Output the (x, y) coordinate of the center of the cell containing the given text.  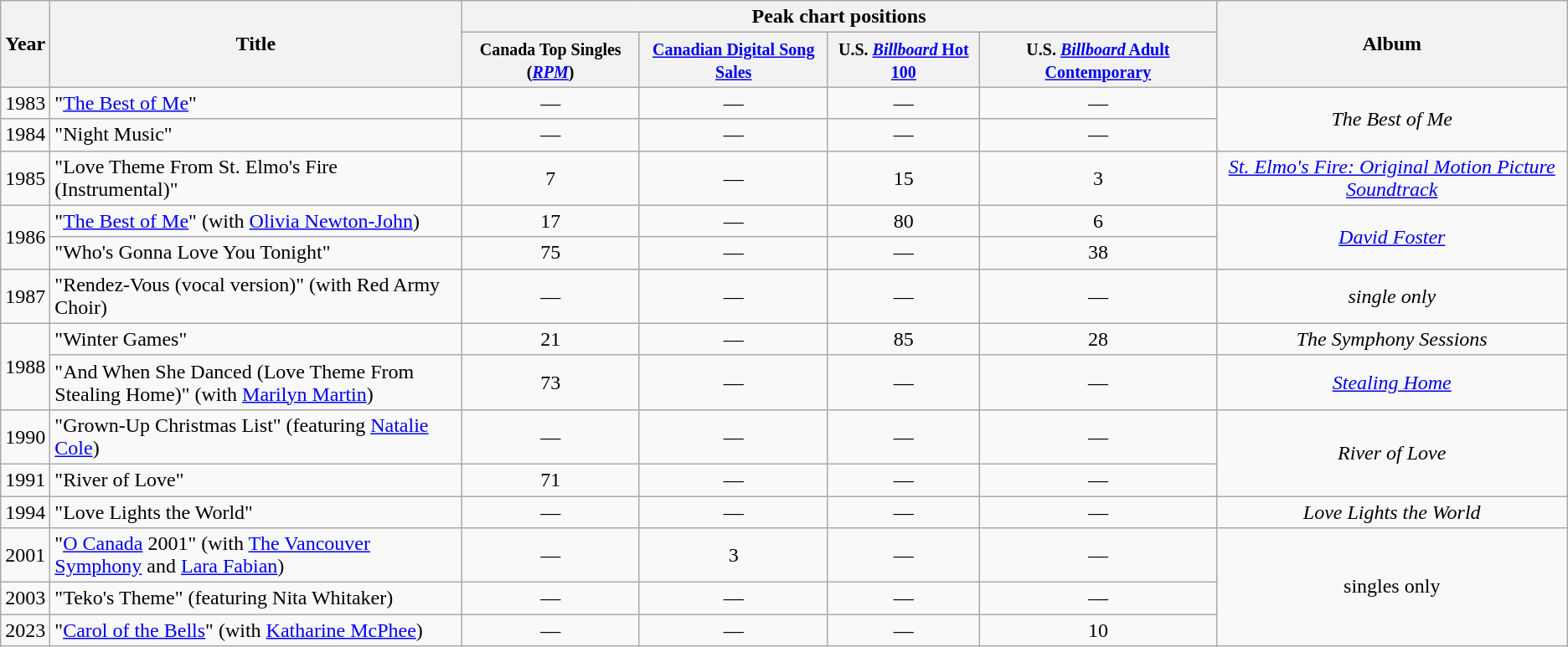
17 (551, 221)
single only (1392, 296)
"Carol of the Bells" (with Katharine McPhee) (256, 630)
singles only (1392, 588)
71 (551, 480)
Canadian Digital Song Sales (734, 60)
1990 (25, 437)
U.S. Billboard Hot 100 (904, 60)
1987 (25, 296)
"Winter Games" (256, 339)
2023 (25, 630)
"Love Theme From St. Elmo's Fire (Instrumental)" (256, 177)
Love Lights the World (1392, 511)
Title (256, 44)
Peak chart positions (839, 17)
"Love Lights the World" (256, 511)
28 (1099, 339)
Album (1392, 44)
21 (551, 339)
7 (551, 177)
38 (1099, 253)
"The Best of Me" (256, 103)
"Rendez-Vous (vocal version)" (with Red Army Choir) (256, 296)
Stealing Home (1392, 382)
73 (551, 382)
The Best of Me (1392, 119)
15 (904, 177)
1991 (25, 480)
Year (25, 44)
2001 (25, 556)
"Teko's Theme" (featuring Nita Whitaker) (256, 598)
"Night Music" (256, 135)
The Symphony Sessions (1392, 339)
80 (904, 221)
1994 (25, 511)
"River of Love" (256, 480)
"The Best of Me" (with Olivia Newton-John) (256, 221)
"Grown-Up Christmas List" (featuring Natalie Cole) (256, 437)
1985 (25, 177)
1988 (25, 367)
2003 (25, 598)
10 (1099, 630)
1983 (25, 103)
1984 (25, 135)
85 (904, 339)
St. Elmo's Fire: Original Motion Picture Soundtrack (1392, 177)
6 (1099, 221)
1986 (25, 237)
75 (551, 253)
River of Love (1392, 452)
"And When She Danced (Love Theme From Stealing Home)" (with Marilyn Martin) (256, 382)
David Foster (1392, 237)
"O Canada 2001" (with The Vancouver Symphony and Lara Fabian) (256, 556)
Canada Top Singles (RPM) (551, 60)
U.S. Billboard Adult Contemporary (1099, 60)
"Who's Gonna Love You Tonight" (256, 253)
